From the cell containing the given text, extract its center point as [x, y] coordinate. 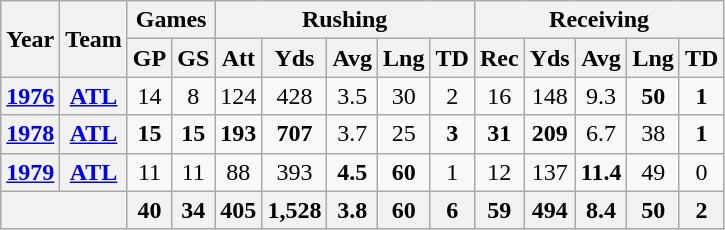
Games [170, 20]
405 [238, 210]
1,528 [294, 210]
1978 [30, 134]
25 [404, 134]
1979 [30, 172]
209 [550, 134]
707 [294, 134]
428 [294, 96]
14 [149, 96]
16 [499, 96]
Rushing [345, 20]
8 [194, 96]
34 [194, 210]
124 [238, 96]
GP [149, 58]
3.7 [352, 134]
Team [94, 39]
148 [550, 96]
3.8 [352, 210]
9.3 [601, 96]
GS [194, 58]
Year [30, 39]
6 [452, 210]
1976 [30, 96]
59 [499, 210]
12 [499, 172]
393 [294, 172]
Receiving [598, 20]
4.5 [352, 172]
88 [238, 172]
11.4 [601, 172]
137 [550, 172]
38 [653, 134]
0 [701, 172]
30 [404, 96]
3.5 [352, 96]
40 [149, 210]
Att [238, 58]
3 [452, 134]
8.4 [601, 210]
6.7 [601, 134]
49 [653, 172]
494 [550, 210]
31 [499, 134]
Rec [499, 58]
193 [238, 134]
